Capture the cell that displays the provided text and extract its [X, Y] central coordinate. 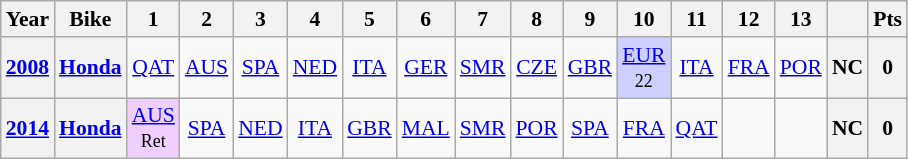
GER [426, 68]
5 [370, 19]
9 [590, 19]
6 [426, 19]
7 [483, 19]
11 [696, 19]
3 [260, 19]
13 [801, 19]
4 [315, 19]
2 [206, 19]
2014 [28, 128]
10 [644, 19]
12 [749, 19]
2008 [28, 68]
1 [154, 19]
EUR22 [644, 68]
8 [537, 19]
Pts [888, 19]
Year [28, 19]
MAL [426, 128]
AUS [206, 68]
Bike [90, 19]
AUSRet [154, 128]
CZE [537, 68]
